Determine the (x, y) coordinate at the center of the cell enclosing the given text.  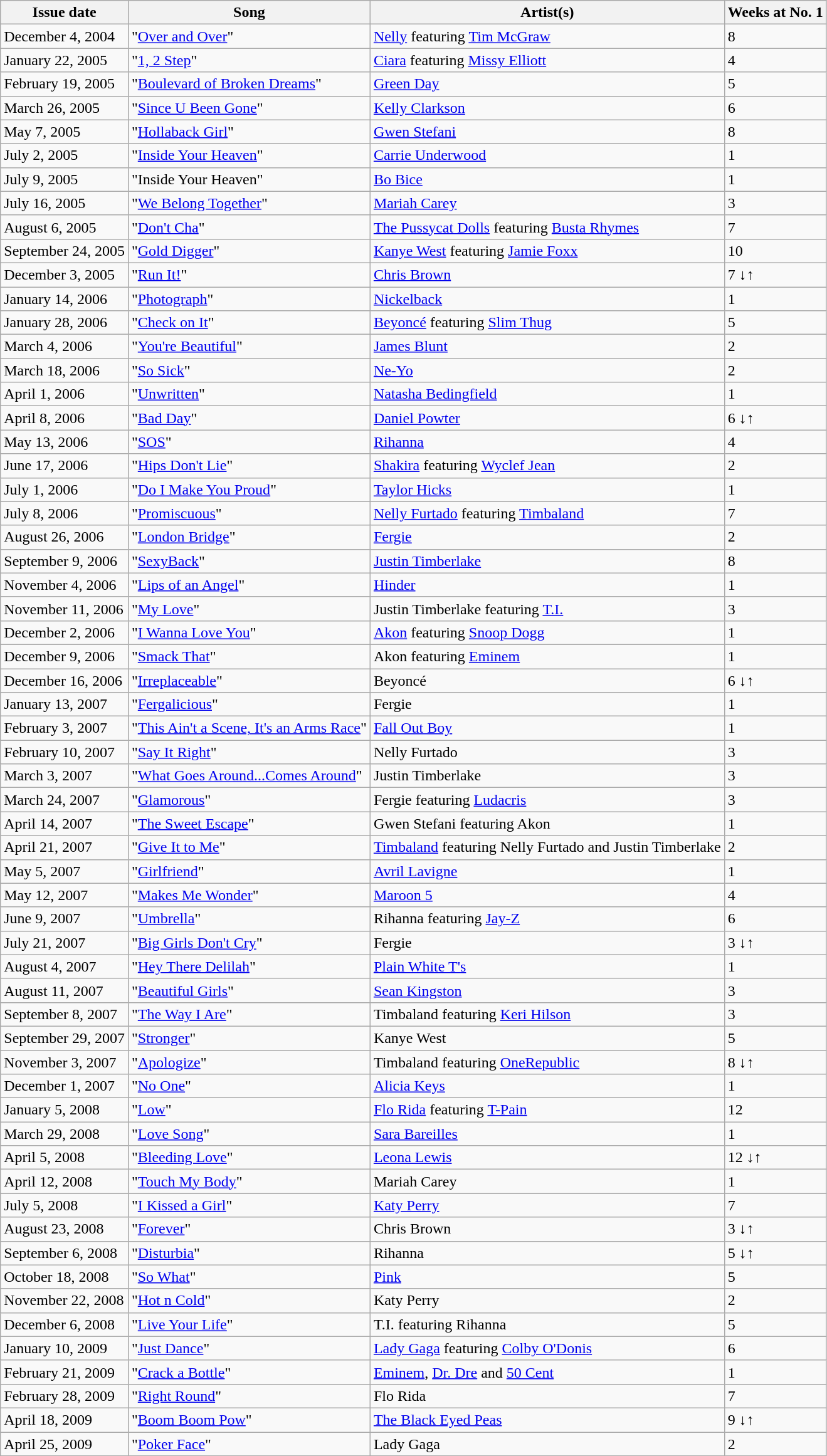
"Girlfriend" (249, 871)
Flo Rida featuring T-Pain (547, 1110)
"Hey There Delilah" (249, 966)
"Bleeding Love" (249, 1158)
"Photograph" (249, 299)
February 28, 2009 (65, 1396)
Fergie featuring Ludacris (547, 800)
"Unwritten" (249, 394)
August 23, 2008 (65, 1229)
November 11, 2006 (65, 609)
January 10, 2009 (65, 1348)
March 4, 2006 (65, 347)
January 13, 2007 (65, 704)
"Don't Cha" (249, 227)
February 10, 2007 (65, 752)
Avril Lavigne (547, 871)
March 29, 2008 (65, 1134)
January 22, 2005 (65, 60)
"Since U Been Gone" (249, 108)
Gwen Stefani featuring Akon (547, 824)
November 22, 2008 (65, 1301)
"Disturbia" (249, 1253)
December 6, 2008 (65, 1324)
June 17, 2006 (65, 466)
September 8, 2007 (65, 1014)
"Hollaback Girl" (249, 132)
November 3, 2007 (65, 1062)
July 1, 2006 (65, 490)
July 21, 2007 (65, 943)
Taylor Hicks (547, 490)
"This Ain't a Scene, It's an Arms Race" (249, 728)
Kanye West (547, 1038)
Bo Bice (547, 179)
"Forever" (249, 1229)
"I Wanna Love You" (249, 632)
Rihanna featuring Jay-Z (547, 919)
"Do I Make You Proud" (249, 490)
January 5, 2008 (65, 1110)
Ciara featuring Missy Elliott (547, 60)
James Blunt (547, 347)
Beyoncé (547, 680)
Carrie Underwood (547, 155)
"Run It!" (249, 275)
Natasha Bedingfield (547, 394)
Hinder (547, 585)
August 26, 2006 (65, 537)
August 11, 2007 (65, 990)
"No One" (249, 1086)
Sara Bareilles (547, 1134)
T.I. featuring Rihanna (547, 1324)
April 5, 2008 (65, 1158)
January 28, 2006 (65, 323)
Flo Rida (547, 1396)
July 9, 2005 (65, 179)
"Gold Digger" (249, 251)
Pink (547, 1277)
Daniel Powter (547, 418)
Lady Gaga featuring Colby O'Donis (547, 1348)
May 7, 2005 (65, 132)
7 ↓↑ (775, 275)
April 1, 2006 (65, 394)
Eminem, Dr. Dre and 50 Cent (547, 1372)
May 12, 2007 (65, 895)
Nelly Furtado featuring Timbaland (547, 513)
August 4, 2007 (65, 966)
"Check on It" (249, 323)
"1, 2 Step" (249, 60)
March 3, 2007 (65, 776)
September 6, 2008 (65, 1253)
"Stronger" (249, 1038)
"Touch My Body" (249, 1181)
Sean Kingston (547, 990)
July 5, 2008 (65, 1205)
May 5, 2007 (65, 871)
December 3, 2005 (65, 275)
"Poker Face" (249, 1443)
Plain White T's (547, 966)
September 9, 2006 (65, 561)
"Lips of an Angel" (249, 585)
April 25, 2009 (65, 1443)
March 24, 2007 (65, 800)
"Just Dance" (249, 1348)
"Low" (249, 1110)
"Glamorous" (249, 800)
"What Goes Around...Comes Around" (249, 776)
Maroon 5 (547, 895)
The Black Eyed Peas (547, 1420)
"Crack a Bottle" (249, 1372)
Timbaland featuring OneRepublic (547, 1062)
January 14, 2006 (65, 299)
Nelly featuring Tim McGraw (547, 36)
Shakira featuring Wyclef Jean (547, 466)
12 ↓↑ (775, 1158)
Nickelback (547, 299)
Kelly Clarkson (547, 108)
December 1, 2007 (65, 1086)
"Big Girls Don't Cry" (249, 943)
"Right Round" (249, 1396)
February 3, 2007 (65, 728)
"Boulevard of Broken Dreams" (249, 84)
April 18, 2009 (65, 1420)
Ne-Yo (547, 370)
Issue date (65, 13)
Justin Timberlake featuring T.I. (547, 609)
Leona Lewis (547, 1158)
Artist(s) (547, 13)
March 26, 2005 (65, 108)
Gwen Stefani (547, 132)
"Beautiful Girls" (249, 990)
"Say It Right" (249, 752)
July 16, 2005 (65, 203)
October 18, 2008 (65, 1277)
Nelly Furtado (547, 752)
"Over and Over" (249, 36)
5 ↓↑ (775, 1253)
July 8, 2006 (65, 513)
Fall Out Boy (547, 728)
Kanye West featuring Jamie Foxx (547, 251)
May 13, 2006 (65, 442)
August 6, 2005 (65, 227)
April 8, 2006 (65, 418)
"The Sweet Escape" (249, 824)
10 (775, 251)
November 4, 2006 (65, 585)
Beyoncé featuring Slim Thug (547, 323)
April 12, 2008 (65, 1181)
September 29, 2007 (65, 1038)
12 (775, 1110)
"Fergalicious" (249, 704)
Timbaland featuring Keri Hilson (547, 1014)
8 ↓↑ (775, 1062)
"Bad Day" (249, 418)
December 9, 2006 (65, 656)
"Promiscuous" (249, 513)
February 21, 2009 (65, 1372)
April 14, 2007 (65, 824)
"Irreplaceable" (249, 680)
"The Way I Are" (249, 1014)
"Love Song" (249, 1134)
Song (249, 13)
Weeks at No. 1 (775, 13)
Lady Gaga (547, 1443)
"I Kissed a Girl" (249, 1205)
"Umbrella" (249, 919)
Green Day (547, 84)
"So What" (249, 1277)
"So Sick" (249, 370)
Alicia Keys (547, 1086)
February 19, 2005 (65, 84)
"SOS" (249, 442)
9 ↓↑ (775, 1420)
March 18, 2006 (65, 370)
April 21, 2007 (65, 847)
"Hips Don't Lie" (249, 466)
"We Belong Together" (249, 203)
December 16, 2006 (65, 680)
"Hot n Cold" (249, 1301)
The Pussycat Dolls featuring Busta Rhymes (547, 227)
Akon featuring Eminem (547, 656)
"You're Beautiful" (249, 347)
September 24, 2005 (65, 251)
"Live Your Life" (249, 1324)
"Apologize" (249, 1062)
"Smack That" (249, 656)
Timbaland featuring Nelly Furtado and Justin Timberlake (547, 847)
"London Bridge" (249, 537)
December 2, 2006 (65, 632)
December 4, 2004 (65, 36)
"Makes Me Wonder" (249, 895)
July 2, 2005 (65, 155)
"Give It to Me" (249, 847)
June 9, 2007 (65, 919)
Akon featuring Snoop Dogg (547, 632)
"Boom Boom Pow" (249, 1420)
"SexyBack" (249, 561)
"My Love" (249, 609)
